Output the [X, Y] coordinate of the center of the cell containing the given text.  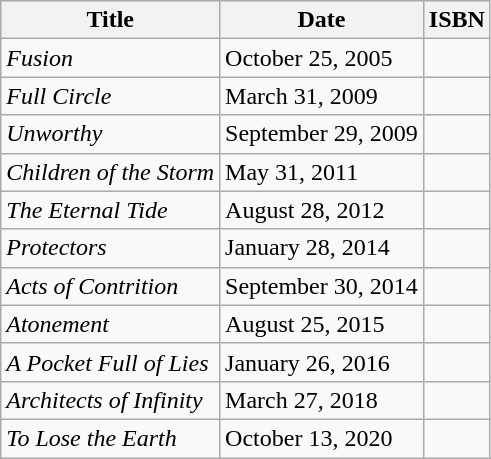
Fusion [110, 58]
Acts of Contrition [110, 286]
Title [110, 20]
August 25, 2015 [322, 324]
A Pocket Full of Lies [110, 362]
March 31, 2009 [322, 96]
September 30, 2014 [322, 286]
The Eternal Tide [110, 210]
January 28, 2014 [322, 248]
To Lose the Earth [110, 438]
September 29, 2009 [322, 134]
Atonement [110, 324]
Unworthy [110, 134]
May 31, 2011 [322, 172]
Protectors [110, 248]
Architects of Infinity [110, 400]
March 27, 2018 [322, 400]
January 26, 2016 [322, 362]
October 25, 2005 [322, 58]
Children of the Storm [110, 172]
Full Circle [110, 96]
ISBN [456, 20]
October 13, 2020 [322, 438]
Date [322, 20]
August 28, 2012 [322, 210]
